Provide the [x, y] coordinate of the cell's center where the given text is located.  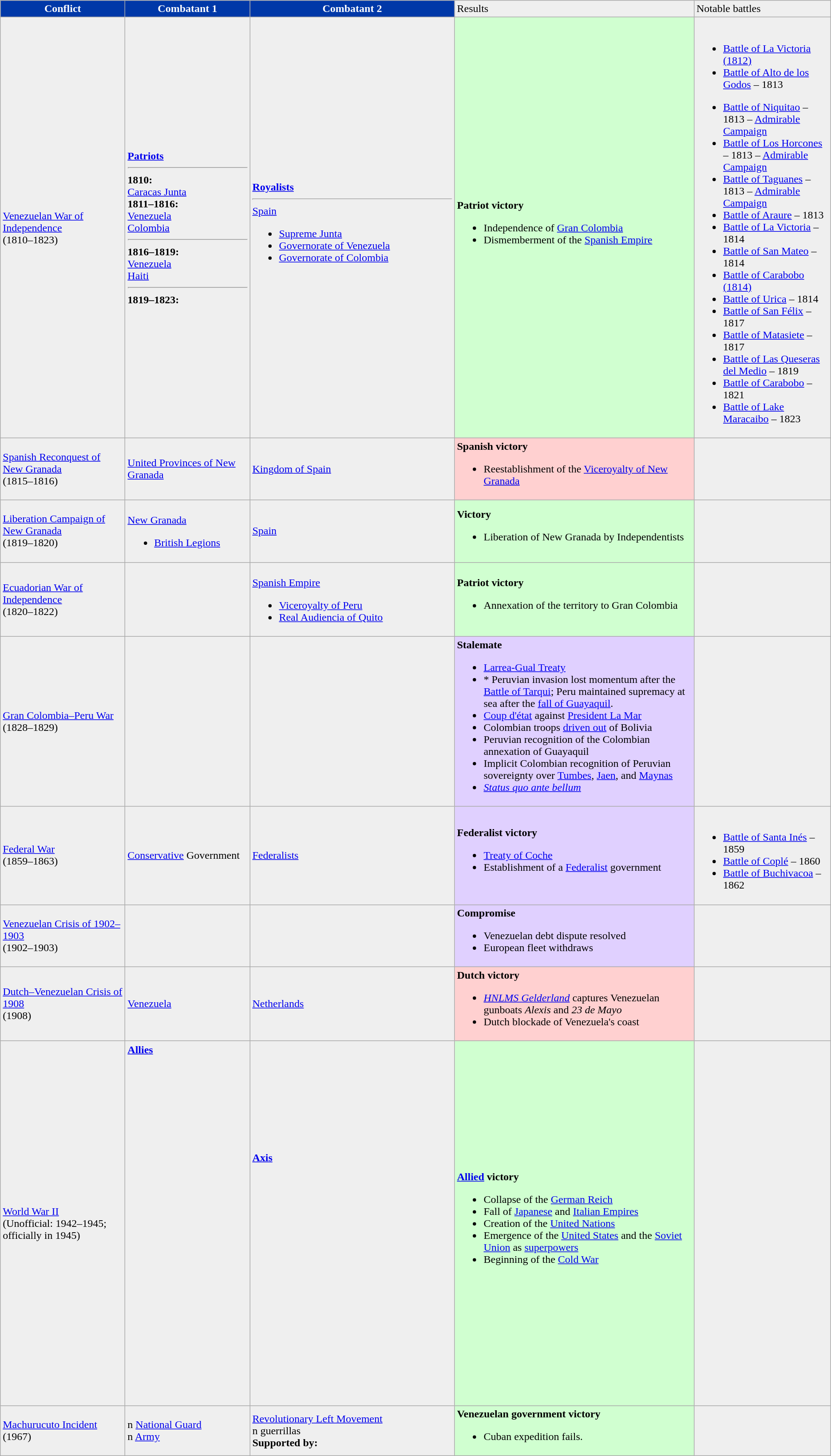
New Granada British Legions [187, 531]
Dutch victoryHNLMS Gelderland captures Venezuelan gunboats Alexis and 23 de MayoDutch blockade of Venezuela's coast [574, 1004]
CompromiseVenezuelan debt dispute resolvedEuropean fleet withdraws [574, 936]
Spanish EmpireViceroyalty of PeruReal Audiencia of Quito [352, 599]
Patriots1810: Caracas Junta1811–1816: Venezuela Colombia1816–1819: Venezuela Haiti1819–1823: [187, 227]
Venezuelan Crisis of 1902–1903(1902–1903) [63, 936]
World War II(Unofficial: 1942–1945; officially in 1945) [63, 1223]
n National Guard n Army [187, 1431]
Notable battles [762, 9]
Combatant 2 [352, 9]
Venezuelan War of Independence(1810–1823) [63, 227]
Patriot victoryIndependence of Gran ColombiaDismemberment of the Spanish Empire [574, 227]
Spanish victoryReestablishment of the Viceroyalty of New Granada [574, 469]
Kingdom of Spain [352, 469]
Spain [352, 531]
Royalists Spain Supreme Junta Governorate of Venezuela Governorate of Colombia [352, 227]
Federal War(1859–1863) [63, 855]
Conservative Government [187, 855]
Machurucuto Incident(1967) [63, 1431]
Conflict [63, 9]
Liberation Campaign of New Granada(1819–1820) [63, 531]
Netherlands [352, 1004]
Combatant 1 [187, 9]
Battle of Santa Inés – 1859Battle of Coplé – 1860Battle of Buchivacoa – 1862 [762, 855]
Federalist victoryTreaty of CocheEstablishment of a Federalist government [574, 855]
Results [574, 9]
Venezuela [187, 1004]
Spanish Reconquest of New Granada(1815–1816) [63, 469]
Gran Colombia–Peru War(1828–1829) [63, 721]
Dutch–Venezuelan Crisis of 1908(1908) [63, 1004]
United Provinces of New Granada [187, 469]
Venezuelan government victoryCuban expedition fails. [574, 1431]
Axis [352, 1223]
Allies [187, 1223]
Patriot victoryAnnexation of the territory to Gran Colombia [574, 599]
Revolutionary Left Movementn guerrillas Supported by: [352, 1431]
VictoryLiberation of New Granada by Independentists [574, 531]
Ecuadorian War of Independence(1820–1822) [63, 599]
Federalists [352, 855]
